Pinpoint the cell where the given text exists, returning its [X, Y] midpoint coordinate. 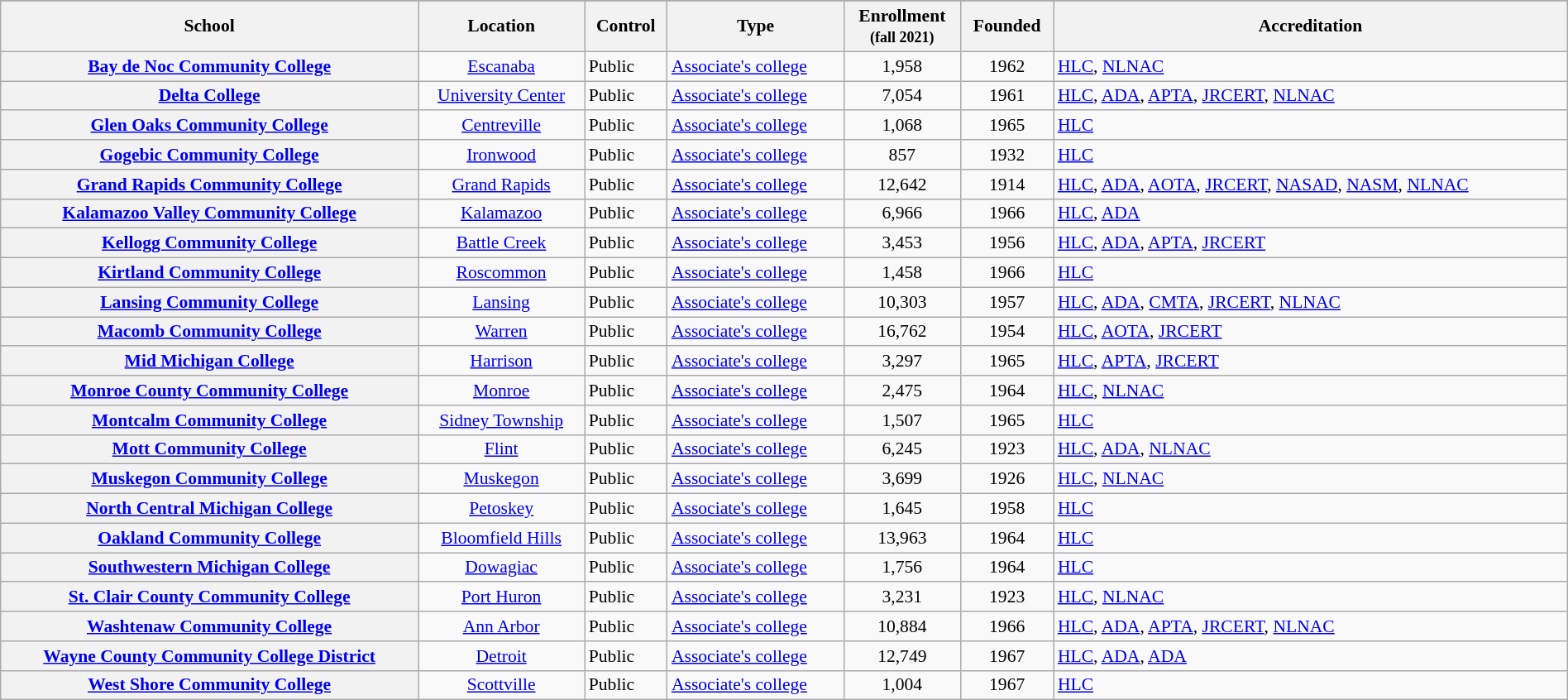
Centreville [501, 126]
Harrison [501, 362]
Scottville [501, 685]
1,068 [901, 126]
HLC, APTA, JRCERT [1310, 362]
2,475 [901, 391]
857 [901, 155]
3,699 [901, 479]
Enrollment(fall 2021) [901, 26]
Kalamazoo Valley Community College [210, 213]
3,297 [901, 362]
HLC, ADA, NLNAC [1310, 449]
Founded [1006, 26]
1914 [1006, 185]
Southwestern Michigan College [210, 568]
Grand Rapids Community College [210, 185]
Oakland Community College [210, 538]
North Central Michigan College [210, 509]
Lansing Community College [210, 302]
Petoskey [501, 509]
1956 [1006, 243]
1926 [1006, 479]
Grand Rapids [501, 185]
1958 [1006, 509]
6,966 [901, 213]
Macomb Community College [210, 332]
Warren [501, 332]
Bloomfield Hills [501, 538]
West Shore Community College [210, 685]
Ann Arbor [501, 626]
Mott Community College [210, 449]
1,507 [901, 420]
1,004 [901, 685]
Muskegon Community College [210, 479]
St. Clair County Community College [210, 597]
1,756 [901, 568]
1,645 [901, 509]
Sidney Township [501, 420]
Kellogg Community College [210, 243]
3,231 [901, 597]
HLC, AOTA, JRCERT [1310, 332]
10,303 [901, 302]
Roscommon [501, 273]
16,762 [901, 332]
Control [626, 26]
10,884 [901, 626]
1962 [1006, 66]
Detroit [501, 656]
HLC, ADA [1310, 213]
HLC, ADA, AOTA, JRCERT, NASAD, NASM, NLNAC [1310, 185]
1954 [1006, 332]
Ironwood [501, 155]
HLC, ADA, CMTA, JRCERT, NLNAC [1310, 302]
Lansing [501, 302]
12,749 [901, 656]
HLC, ADA, APTA, JRCERT [1310, 243]
University Center [501, 96]
Kalamazoo [501, 213]
1,958 [901, 66]
1961 [1006, 96]
Battle Creek [501, 243]
Wayne County Community College District [210, 656]
Kirtland Community College [210, 273]
6,245 [901, 449]
Type [756, 26]
Glen Oaks Community College [210, 126]
Bay de Noc Community College [210, 66]
1,458 [901, 273]
7,054 [901, 96]
School [210, 26]
Flint [501, 449]
Delta College [210, 96]
3,453 [901, 243]
Monroe County Community College [210, 391]
12,642 [901, 185]
1957 [1006, 302]
1932 [1006, 155]
Gogebic Community College [210, 155]
Location [501, 26]
Monroe [501, 391]
Accreditation [1310, 26]
Dowagiac [501, 568]
Escanaba [501, 66]
13,963 [901, 538]
Washtenaw Community College [210, 626]
Muskegon [501, 479]
Port Huron [501, 597]
Mid Michigan College [210, 362]
Montcalm Community College [210, 420]
HLC, ADA, ADA [1310, 656]
